Provide the (x, y) coordinate of the cell's center where the given text is located.  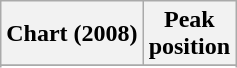
Peakposition (189, 34)
Chart (2008) (72, 34)
